Output the [x, y] coordinate of the center of the cell containing the given text.  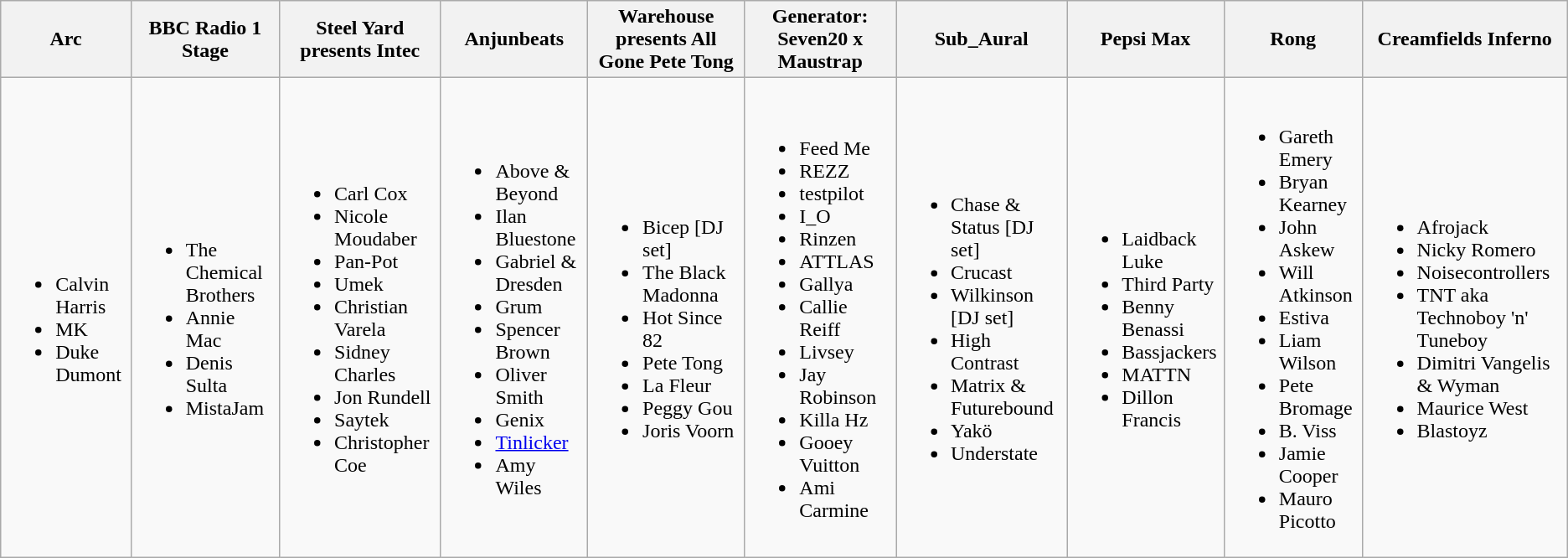
Creamfields Inferno [1464, 39]
Gareth EmeryBryan KearneyJohn AskewWill AtkinsonEstivaLiam WilsonPete BromageB. VissJamie CooperMauro Picotto [1293, 318]
Steel Yard presents Intec [360, 39]
AfrojackNicky RomeroNoisecontrollersTNT aka Technoboy 'n' TuneboyDimitri Vangelis & WymanMaurice WestBlastoyz [1464, 318]
Anjunbeats [514, 39]
Feed MeREZZtestpilotI_ORinzenATTLASGallyaCallie ReiffLivseyJay RobinsonKilla HzGooey VuittonAmi Carmine [821, 318]
Sub_Aural [982, 39]
Above & BeyondIlan BluestoneGabriel & DresdenGrumSpencer BrownOliver SmithGenixTinlickerAmy Wiles [514, 318]
Laidback LukeThird PartyBenny BenassiBassjackersMATTNDillon Francis [1146, 318]
The Chemical BrothersAnnie MacDenis SultaMistaJam [204, 318]
Pepsi Max [1146, 39]
Chase & Status [DJ set]CrucastWilkinson [DJ set]High ContrastMatrix & FutureboundYaköUnderstate [982, 318]
Warehouse presents All Gone Pete Tong [667, 39]
Arc [65, 39]
Calvin HarrisMKDuke Dumont [65, 318]
Rong [1293, 39]
Generator: Seven20 x Maustrap [821, 39]
Carl CoxNicole MoudaberPan-PotUmekChristian VarelaSidney CharlesJon RundellSaytekChristopher Coe [360, 318]
Bicep [DJ set]The Black MadonnaHot Since 82Pete TongLa FleurPeggy GouJoris Voorn [667, 318]
BBC Radio 1 Stage [204, 39]
